Scan for the cell matching the given text and deliver its [x, y] coordinate at center. 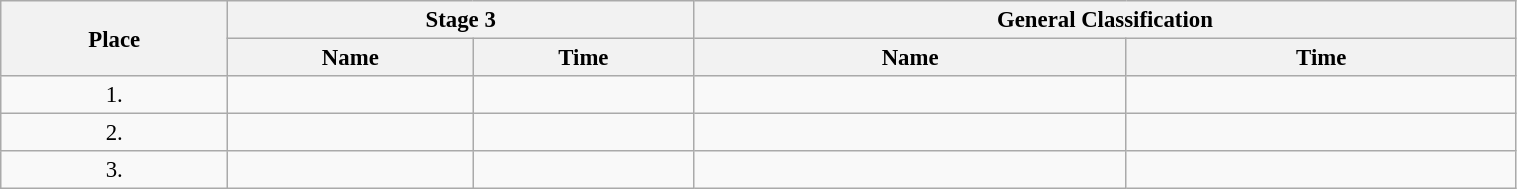
1. [114, 95]
3. [114, 170]
Stage 3 [461, 20]
General Classification [1105, 20]
2. [114, 133]
Place [114, 38]
